Search for the cell housing the specified text and yield its (X, Y) center coordinate. 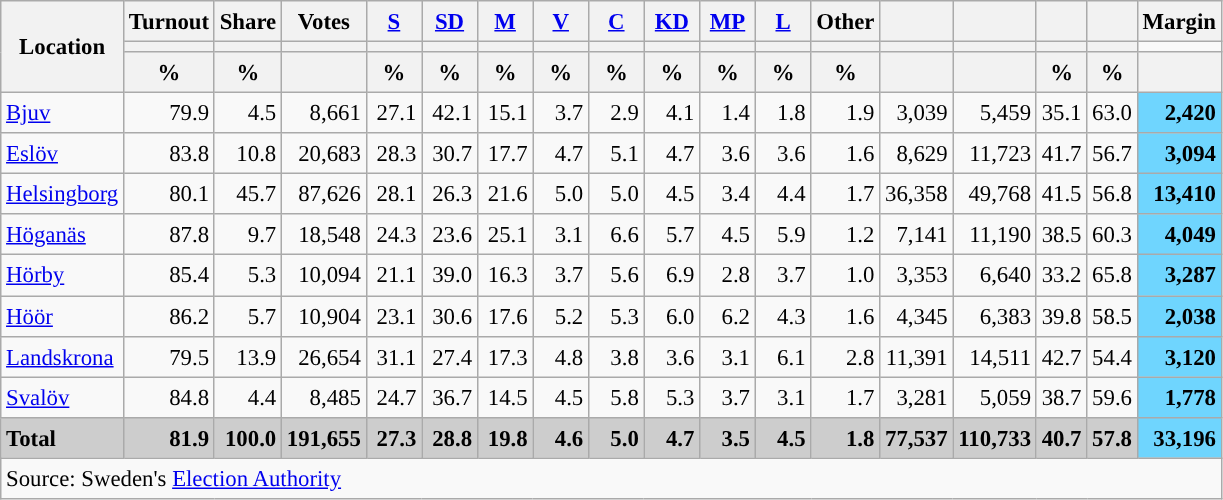
59.6 (1112, 398)
8,485 (324, 398)
4,049 (1179, 234)
Margin (1179, 22)
39.0 (450, 276)
3,353 (916, 276)
33.2 (1061, 276)
87,626 (324, 194)
SD (450, 22)
36.7 (450, 398)
35.1 (1061, 114)
8,629 (916, 154)
5.1 (617, 154)
11,190 (994, 234)
Share (248, 22)
Other (846, 22)
Hörby (62, 276)
Location (62, 47)
58.5 (1112, 316)
11,723 (994, 154)
17.3 (505, 356)
23.6 (450, 234)
Landskrona (62, 356)
28.3 (394, 154)
S (394, 22)
56.7 (1112, 154)
3,120 (1179, 356)
2.9 (617, 114)
26,654 (324, 356)
4,345 (916, 316)
86.2 (170, 316)
79.5 (170, 356)
Svalöv (62, 398)
79.9 (170, 114)
6.1 (783, 356)
27.1 (394, 114)
2,038 (1179, 316)
Helsingborg (62, 194)
19.8 (505, 438)
3.5 (728, 438)
2,420 (1179, 114)
3.8 (617, 356)
24.7 (394, 398)
17.6 (505, 316)
10,904 (324, 316)
83.8 (170, 154)
40.7 (1061, 438)
3,094 (1179, 154)
56.8 (1112, 194)
3,039 (916, 114)
14.5 (505, 398)
38.7 (1061, 398)
Votes (324, 22)
Bjuv (62, 114)
31.1 (394, 356)
39.8 (1061, 316)
65.8 (1112, 276)
Turnout (170, 22)
100.0 (248, 438)
25.1 (505, 234)
1.9 (846, 114)
81.9 (170, 438)
38.5 (1061, 234)
28.1 (394, 194)
42.7 (1061, 356)
49,768 (994, 194)
80.1 (170, 194)
15.1 (505, 114)
6.2 (728, 316)
3,287 (1179, 276)
14,511 (994, 356)
5,059 (994, 398)
4.6 (561, 438)
18,548 (324, 234)
13,410 (1179, 194)
Eslöv (62, 154)
27.4 (450, 356)
54.4 (1112, 356)
16.3 (505, 276)
4.1 (672, 114)
24.3 (394, 234)
M (505, 22)
1.0 (846, 276)
3,281 (916, 398)
6,640 (994, 276)
4.3 (783, 316)
4.8 (561, 356)
Höör (62, 316)
6.6 (617, 234)
11,391 (916, 356)
KD (672, 22)
45.7 (248, 194)
77,537 (916, 438)
Höganäs (62, 234)
10,094 (324, 276)
17.7 (505, 154)
Total (62, 438)
60.3 (1112, 234)
10.8 (248, 154)
3.4 (728, 194)
191,655 (324, 438)
5.8 (617, 398)
36,358 (916, 194)
1.2 (846, 234)
84.8 (170, 398)
5.6 (617, 276)
7,141 (916, 234)
28.8 (450, 438)
33,196 (1179, 438)
6,383 (994, 316)
6.9 (672, 276)
63.0 (1112, 114)
41.5 (1061, 194)
30.7 (450, 154)
C (617, 22)
V (561, 22)
13.9 (248, 356)
9.7 (248, 234)
42.1 (450, 114)
8,661 (324, 114)
26.3 (450, 194)
27.3 (394, 438)
MP (728, 22)
57.8 (1112, 438)
21.1 (394, 276)
6.0 (672, 316)
5.9 (783, 234)
110,733 (994, 438)
20,683 (324, 154)
41.7 (1061, 154)
Source: Sweden's Election Authority (612, 478)
5,459 (994, 114)
21.6 (505, 194)
85.4 (170, 276)
5.2 (561, 316)
1.4 (728, 114)
30.6 (450, 316)
87.8 (170, 234)
1,778 (1179, 398)
23.1 (394, 316)
L (783, 22)
